Find where the given text appears and provide that cell's center as (X, Y) coordinate. 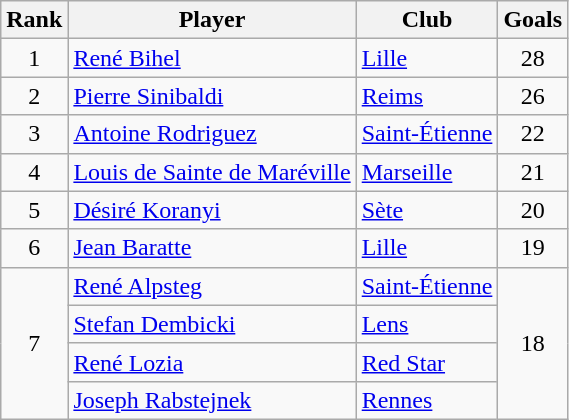
20 (533, 210)
Désiré Koranyi (212, 210)
22 (533, 134)
5 (34, 210)
Antoine Rodriguez (212, 134)
Player (212, 20)
Joseph Rabstejnek (212, 400)
Stefan Dembicki (212, 324)
26 (533, 96)
Club (427, 20)
René Lozia (212, 362)
19 (533, 248)
3 (34, 134)
Sète (427, 210)
Red Star (427, 362)
4 (34, 172)
Pierre Sinibaldi (212, 96)
Jean Baratte (212, 248)
6 (34, 248)
1 (34, 58)
21 (533, 172)
28 (533, 58)
René Alpsteg (212, 286)
2 (34, 96)
Goals (533, 20)
Rank (34, 20)
René Bihel (212, 58)
Rennes (427, 400)
Lens (427, 324)
18 (533, 343)
Louis de Sainte de Maréville (212, 172)
Marseille (427, 172)
Reims (427, 96)
7 (34, 343)
